For the text-containing cell, return its midpoint in (x, y) coordinate format. 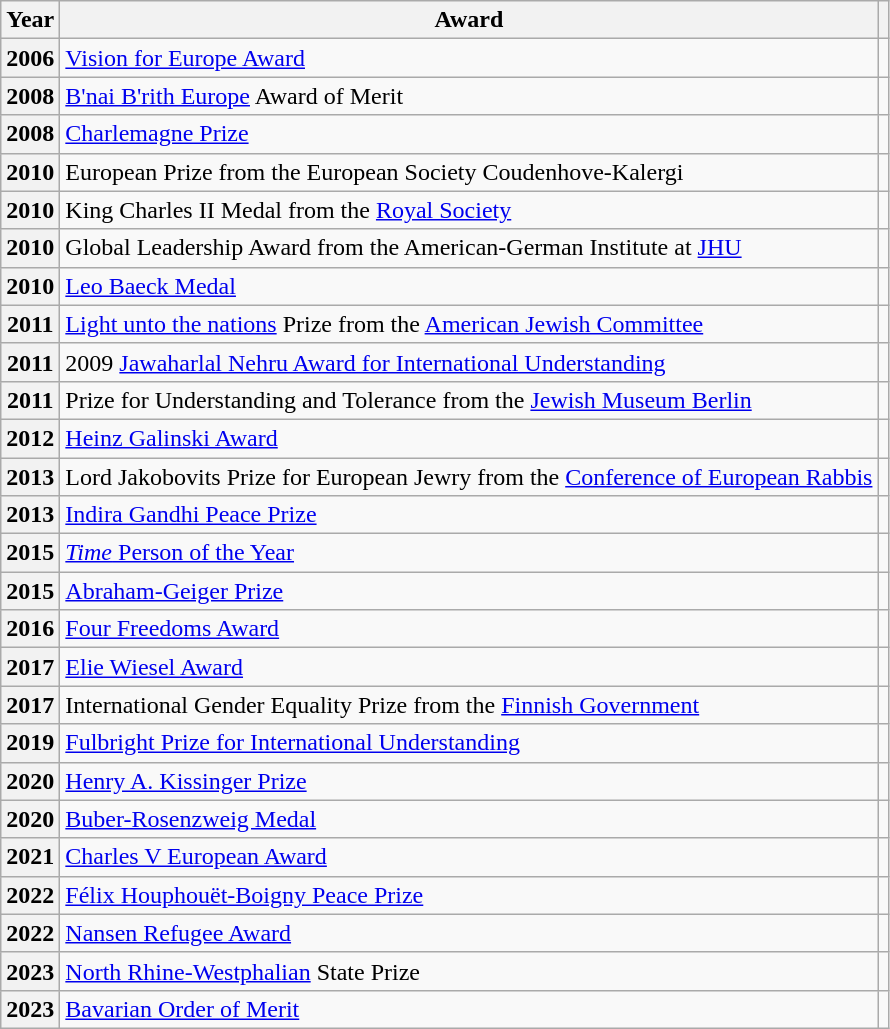
International Gender Equality Prize from the Finnish Government (469, 705)
Indira Gandhi Peace Prize (469, 515)
Global Leadership Award from the American-German Institute at JHU (469, 248)
Félix Houphouët-Boigny Peace Prize (469, 895)
Charlemagne Prize (469, 134)
Leo Baeck Medal (469, 286)
Heinz Galinski Award (469, 438)
Henry A. Kissinger Prize (469, 781)
Time Person of the Year (469, 553)
Abraham-Geiger Prize (469, 591)
Vision for Europe Award (469, 58)
Charles V European Award (469, 857)
Elie Wiesel Award (469, 667)
2021 (30, 857)
Buber-Rosenzweig Medal (469, 819)
Light unto the nations Prize from the American Jewish Committee (469, 324)
Prize for Understanding and Tolerance from the Jewish Museum Berlin (469, 400)
Award (469, 20)
Fulbright Prize for International Understanding (469, 743)
2009 Jawaharlal Nehru Award for International Understanding (469, 362)
Nansen Refugee Award (469, 933)
B'nai B'rith Europe Award of Merit (469, 96)
Four Freedoms Award (469, 629)
European Prize from the European Society Coudenhove-Kalergi (469, 172)
2016 (30, 629)
2019 (30, 743)
2006 (30, 58)
North Rhine-Westphalian State Prize (469, 971)
Year (30, 20)
Bavarian Order of Merit (469, 1009)
King Charles II Medal from the Royal Society (469, 210)
Lord Jakobovits Prize for European Jewry from the Conference of European Rabbis (469, 477)
2012 (30, 438)
